Locate the cell with the specified text and output its (x, y) center coordinate. 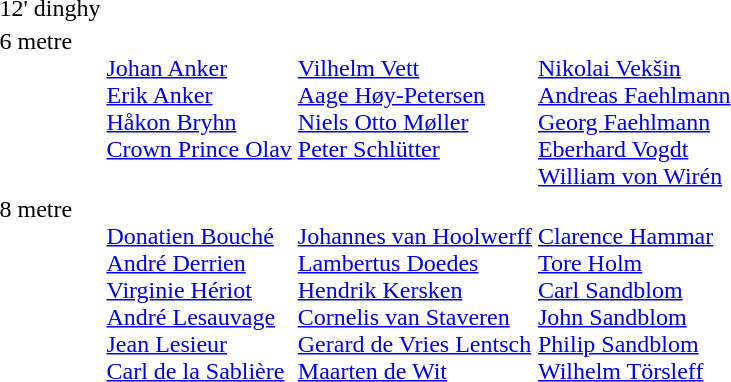
Vilhelm VettAage Høy-PetersenNiels Otto MøllerPeter Schlütter (414, 108)
Johan AnkerErik AnkerHåkon BryhnCrown Prince Olav (199, 108)
